Identify which cell holds the provided text, then report its [x, y] central coordinate. 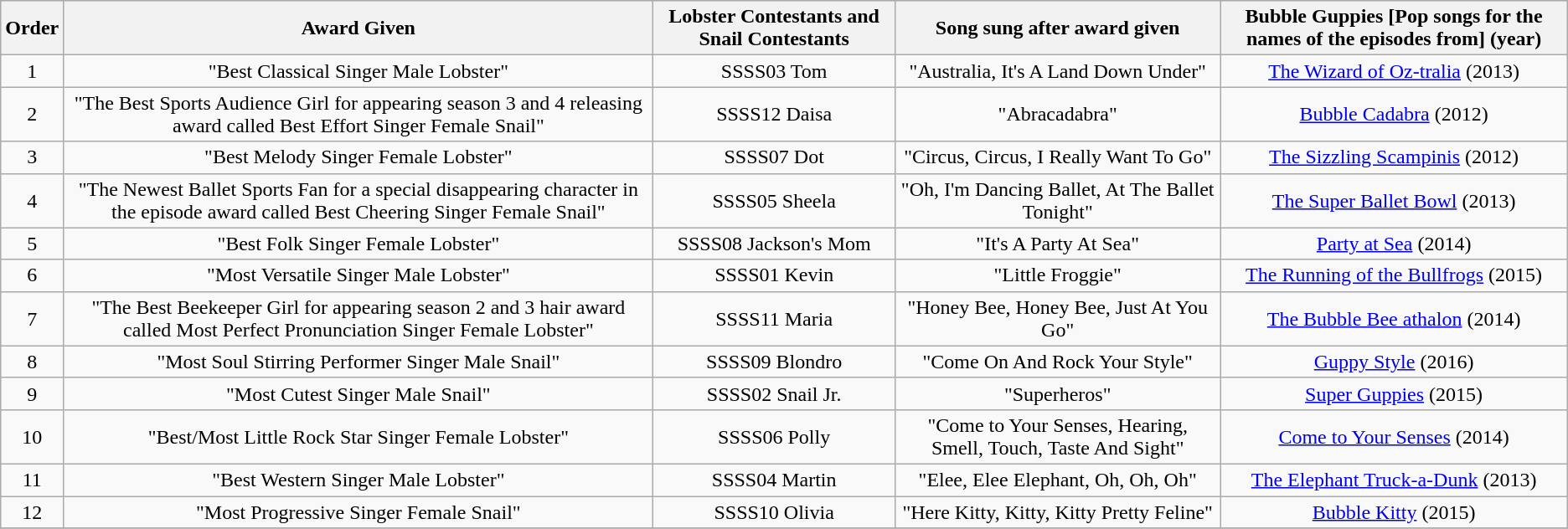
"Honey Bee, Honey Bee, Just At You Go" [1057, 318]
"Most Versatile Singer Male Lobster" [358, 275]
Song sung after award given [1057, 28]
Bubble Kitty (2015) [1394, 511]
"Most Progressive Singer Female Snail" [358, 511]
12 [32, 511]
"Best Folk Singer Female Lobster" [358, 244]
"Little Froggie" [1057, 275]
The Wizard of Oz-tralia (2013) [1394, 71]
SSSS08 Jackson's Mom [774, 244]
"The Best Beekeeper Girl for appearing season 2 and 3 hair award called Most Perfect Pronunciation Singer Female Lobster" [358, 318]
4 [32, 201]
"Most Soul Stirring Performer Singer Male Snail" [358, 362]
"Best Western Singer Male Lobster" [358, 480]
"Elee, Elee Elephant, Oh, Oh, Oh" [1057, 480]
"Circus, Circus, I Really Want To Go" [1057, 157]
SSSS10 Olivia [774, 511]
SSSS05 Sheela [774, 201]
"It's A Party At Sea" [1057, 244]
The Bubble Bee athalon (2014) [1394, 318]
3 [32, 157]
"Oh, I'm Dancing Ballet, At The Ballet Tonight" [1057, 201]
9 [32, 393]
The Running of the Bullfrogs (2015) [1394, 275]
"Best Classical Singer Male Lobster" [358, 71]
SSSS02 Snail Jr. [774, 393]
Party at Sea (2014) [1394, 244]
7 [32, 318]
"Superheros" [1057, 393]
10 [32, 437]
"The Newest Ballet Sports Fan for a special disappearing character in the episode award called Best Cheering Singer Female Snail" [358, 201]
Super Guppies (2015) [1394, 393]
SSSS11 Maria [774, 318]
11 [32, 480]
SSSS07 Dot [774, 157]
"Best Melody Singer Female Lobster" [358, 157]
The Sizzling Scampinis (2012) [1394, 157]
Order [32, 28]
Guppy Style (2016) [1394, 362]
Bubble Cadabra (2012) [1394, 114]
5 [32, 244]
8 [32, 362]
"Come On And Rock Your Style" [1057, 362]
SSSS12 Daisa [774, 114]
SSSS03 Tom [774, 71]
2 [32, 114]
SSSS09 Blondro [774, 362]
"Come to Your Senses, Hearing, Smell, Touch, Taste And Sight" [1057, 437]
SSSS01 Kevin [774, 275]
SSSS06 Polly [774, 437]
Come to Your Senses (2014) [1394, 437]
Bubble Guppies [Pop songs for the names of the episodes from] (year) [1394, 28]
"The Best Sports Audience Girl for appearing season 3 and 4 releasing award called Best Effort Singer Female Snail" [358, 114]
The Elephant Truck-a-Dunk (2013) [1394, 480]
Award Given [358, 28]
"Abracadabra" [1057, 114]
Lobster Contestants and Snail Contestants [774, 28]
"Best/Most Little Rock Star Singer Female Lobster" [358, 437]
6 [32, 275]
The Super Ballet Bowl (2013) [1394, 201]
"Here Kitty, Kitty, Kitty Pretty Feline" [1057, 511]
SSSS04 Martin [774, 480]
1 [32, 71]
"Australia, It's A Land Down Under" [1057, 71]
"Most Cutest Singer Male Snail" [358, 393]
